Identify which cell holds the provided text, then report its [X, Y] central coordinate. 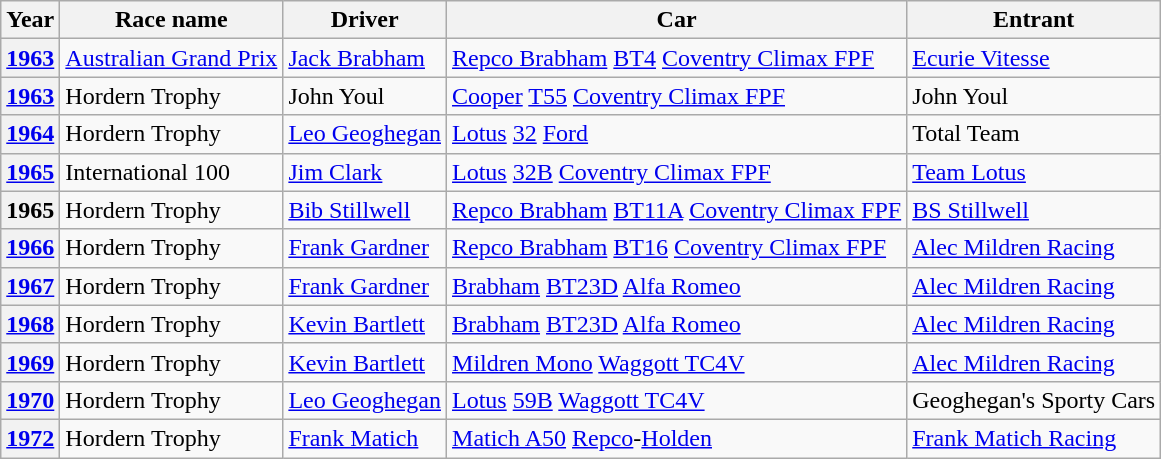
Frank Matich Racing [1034, 438]
Lotus 32B Coventry Climax FPF [677, 172]
1964 [30, 134]
Bib Stillwell [365, 210]
Team Lotus [1034, 172]
1969 [30, 362]
Frank Matich [365, 438]
Driver [365, 20]
Jim Clark [365, 172]
Australian Grand Prix [172, 58]
1966 [30, 248]
Cooper T55 Coventry Climax FPF [677, 96]
1972 [30, 438]
Repco Brabham BT16 Coventry Climax FPF [677, 248]
1968 [30, 324]
Entrant [1034, 20]
Geoghegan's Sporty Cars [1034, 400]
International 100 [172, 172]
1970 [30, 400]
Car [677, 20]
Ecurie Vitesse [1034, 58]
Jack Brabham [365, 58]
Lotus 59B Waggott TC4V [677, 400]
1967 [30, 286]
Year [30, 20]
BS Stillwell [1034, 210]
Lotus 32 Ford [677, 134]
Repco Brabham BT11A Coventry Climax FPF [677, 210]
Mildren Mono Waggott TC4V [677, 362]
Race name [172, 20]
Repco Brabham BT4 Coventry Climax FPF [677, 58]
Matich A50 Repco-Holden [677, 438]
Total Team [1034, 134]
